Pinpoint the cell where the given text exists, returning its [x, y] midpoint coordinate. 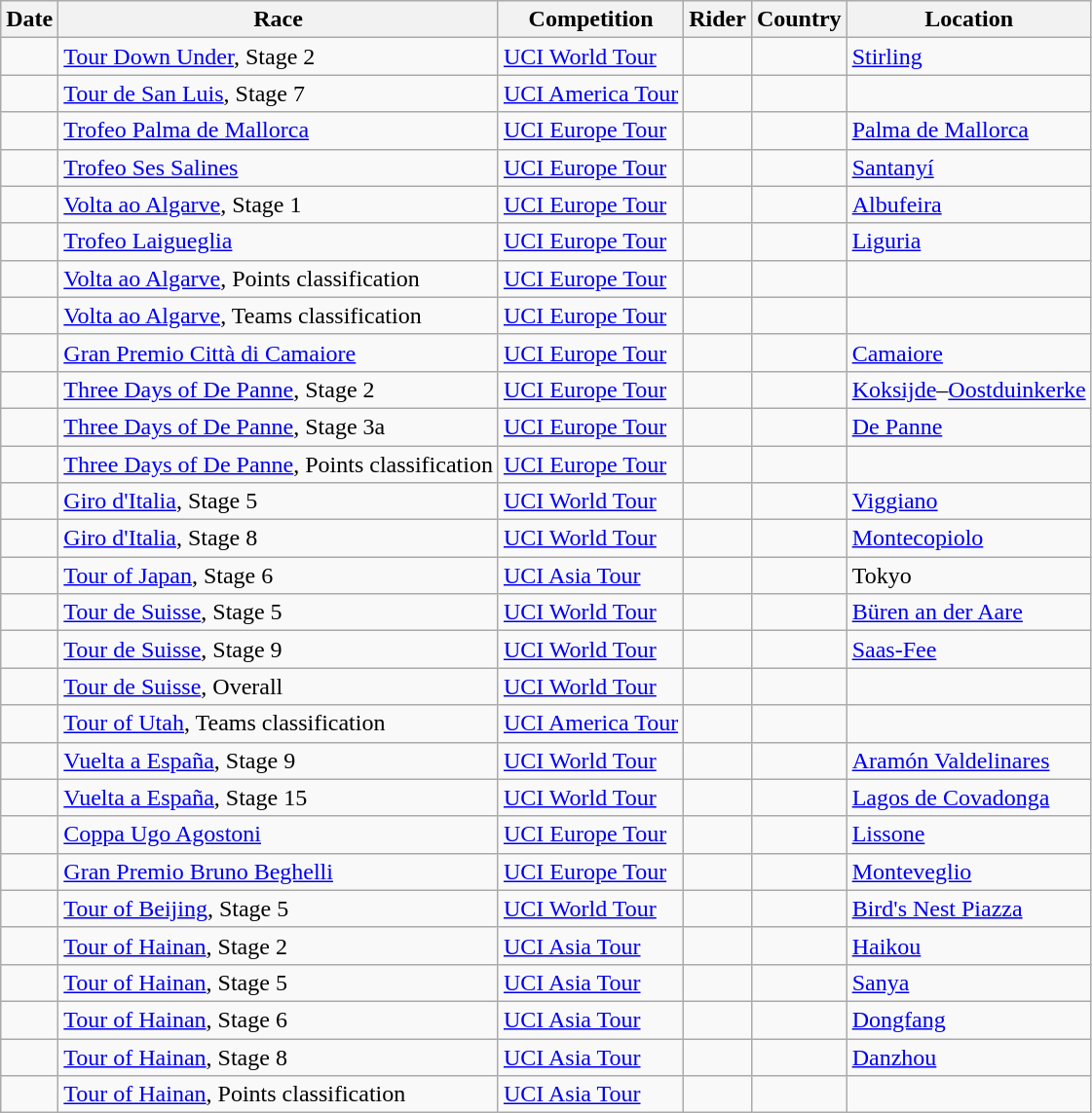
Tour of Hainan, Points classification [279, 1094]
Dongfang [968, 1020]
Tour of Utah, Teams classification [279, 723]
Rider [718, 19]
Trofeo Laigueglia [279, 241]
Tour de Suisse, Overall [279, 686]
Viggiano [968, 501]
Camaiore [968, 352]
Trofeo Palma de Mallorca [279, 130]
De Panne [968, 427]
Tour de San Luis, Stage 7 [279, 93]
Date [29, 19]
Three Days of De Panne, Points classification [279, 464]
Gran Premio Bruno Beghelli [279, 872]
Tour of Beijing, Stage 5 [279, 909]
Coppa Ugo Agostoni [279, 835]
Monteveglio [968, 872]
Volta ao Algarve, Stage 1 [279, 204]
Volta ao Algarve, Teams classification [279, 315]
Competition [590, 19]
Three Days of De Panne, Stage 3a [279, 427]
Tour Down Under, Stage 2 [279, 56]
Tour de Suisse, Stage 5 [279, 612]
Büren an der Aare [968, 612]
Sanya [968, 983]
Danzhou [968, 1057]
Lissone [968, 835]
Tour de Suisse, Stage 9 [279, 649]
Vuelta a España, Stage 9 [279, 761]
Gran Premio Città di Camaiore [279, 352]
Liguria [968, 241]
Tour of Hainan, Stage 8 [279, 1057]
Santanyí [968, 167]
Koksijde–Oostduinkerke [968, 390]
Saas-Fee [968, 649]
Giro d'Italia, Stage 5 [279, 501]
Three Days of De Panne, Stage 2 [279, 390]
Palma de Mallorca [968, 130]
Bird's Nest Piazza [968, 909]
Volta ao Algarve, Points classification [279, 278]
Country [799, 19]
Vuelta a España, Stage 15 [279, 798]
Tour of Hainan, Stage 2 [279, 946]
Tour of Japan, Stage 6 [279, 575]
Tokyo [968, 575]
Stirling [968, 56]
Tour of Hainan, Stage 5 [279, 983]
Aramón Valdelinares [968, 761]
Lagos de Covadonga [968, 798]
Tour of Hainan, Stage 6 [279, 1020]
Haikou [968, 946]
Albufeira [968, 204]
Giro d'Italia, Stage 8 [279, 538]
Location [968, 19]
Trofeo Ses Salines [279, 167]
Race [279, 19]
Montecopiolo [968, 538]
